Extract the (X, Y) coordinate from the center of the cell holding the provided text.  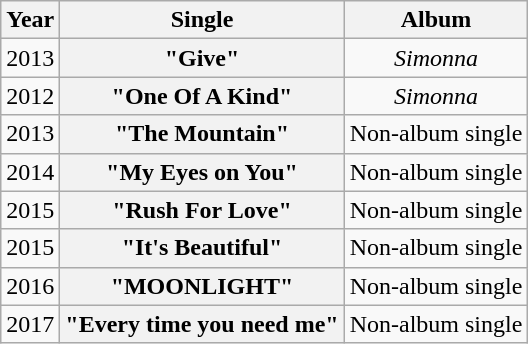
Album (436, 20)
"My Eyes on You" (202, 172)
2012 (30, 96)
Year (30, 20)
"It's Beautiful" (202, 248)
"Every time you need me" (202, 324)
"MOONLIGHT" (202, 286)
"Give" (202, 58)
"Rush For Love" (202, 210)
2016 (30, 286)
2014 (30, 172)
2017 (30, 324)
"The Mountain" (202, 134)
"One Of A Kind" (202, 96)
Single (202, 20)
